Determine the [x, y] coordinate at the center of the cell enclosing the given text.  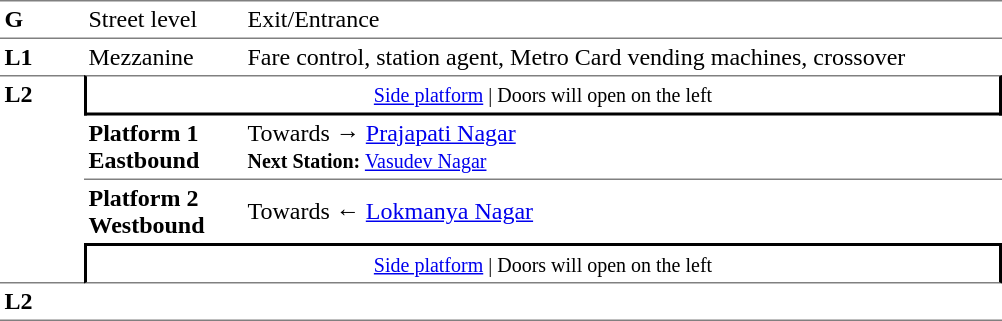
Mezzanine [164, 57]
Platform 2Westbound [164, 212]
Platform 1Eastbound [164, 148]
L2 [42, 179]
Street level [164, 20]
Exit/Entrance [622, 20]
G [42, 20]
Towards ← Lokmanya Nagar [622, 212]
Fare control, station agent, Metro Card vending machines, crossover [622, 57]
L1 [42, 57]
Towards → Prajapati NagarNext Station: Vasudev Nagar [622, 148]
